Locate the cell with the specified text and output its [x, y] center coordinate. 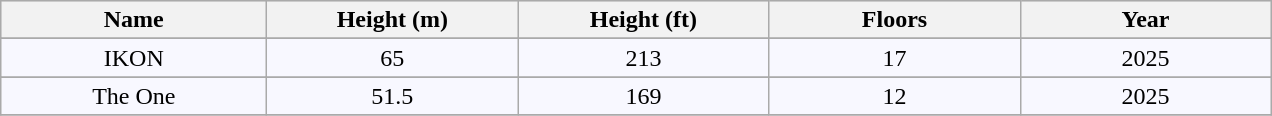
IKON [134, 58]
169 [644, 96]
Height (ft) [644, 20]
The One [134, 96]
Name [134, 20]
Floors [894, 20]
213 [644, 58]
17 [894, 58]
51.5 [392, 96]
12 [894, 96]
65 [392, 58]
Year [1146, 20]
Height (m) [392, 20]
